Identify which cell holds the provided text, then report its [x, y] central coordinate. 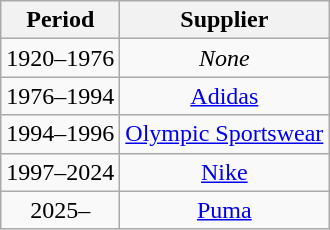
Adidas [224, 96]
2025– [60, 210]
1994–1996 [60, 134]
Nike [224, 172]
Olympic Sportswear [224, 134]
Period [60, 20]
Supplier [224, 20]
1920–1976 [60, 58]
Puma [224, 210]
1997–2024 [60, 172]
1976–1994 [60, 96]
None [224, 58]
